Return the [x, y] coordinate for the center point of the cell that contains the specified text.  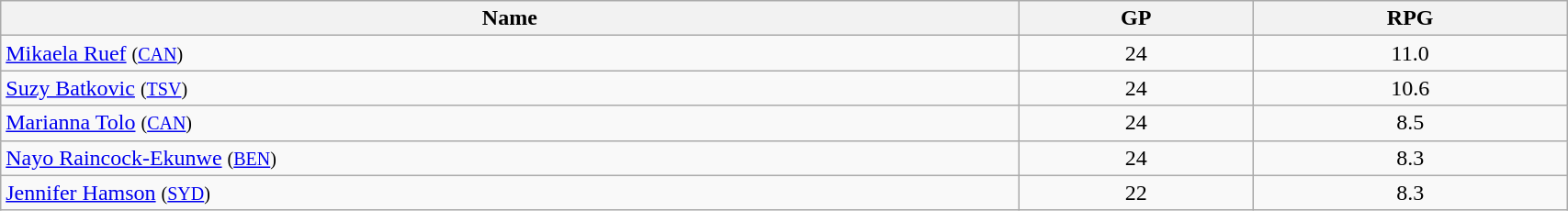
8.5 [1411, 123]
11.0 [1411, 53]
GP [1136, 18]
Mikaela Ruef (CAN) [510, 53]
Name [510, 18]
22 [1136, 193]
Suzy Batkovic (TSV) [510, 88]
Jennifer Hamson (SYD) [510, 193]
10.6 [1411, 88]
RPG [1411, 18]
Marianna Tolo (CAN) [510, 123]
Nayo Raincock-Ekunwe (BEN) [510, 158]
